Extract the [X, Y] coordinate from the center of the cell holding the provided text.  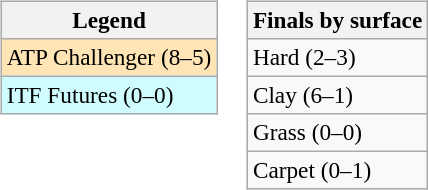
Clay (6–1) [337, 95]
ITF Futures (0–0) [108, 95]
Hard (2–3) [337, 57]
Carpet (0–1) [337, 171]
Legend [108, 20]
Finals by surface [337, 20]
Grass (0–0) [337, 133]
ATP Challenger (8–5) [108, 57]
